From the cell containing the given text, extract its center point as (x, y) coordinate. 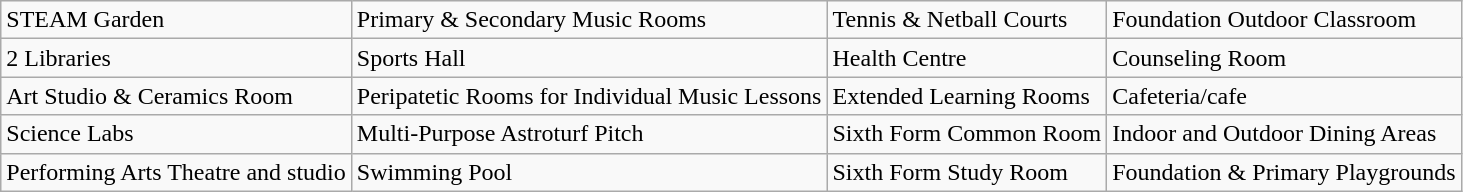
Performing Arts Theatre and studio (176, 172)
Extended Learning Rooms (967, 96)
Indoor and Outdoor Dining Areas (1284, 134)
Foundation & Primary Playgrounds (1284, 172)
Counseling Room (1284, 58)
Health Centre (967, 58)
Sports Hall (589, 58)
Sixth Form Common Room (967, 134)
Foundation Outdoor Classroom (1284, 20)
Multi-Purpose Astroturf Pitch (589, 134)
Primary & Secondary Music Rooms (589, 20)
Art Studio & Ceramics Room (176, 96)
Cafeteria/cafe (1284, 96)
Swimming Pool (589, 172)
Sixth Form Study Room (967, 172)
Tennis & Netball Courts (967, 20)
Peripatetic Rooms for Individual Music Lessons (589, 96)
STEAM Garden (176, 20)
2 Libraries (176, 58)
Science Labs (176, 134)
